Capture the cell that displays the provided text and extract its (X, Y) central coordinate. 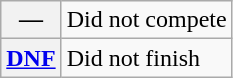
Did not finish (146, 58)
Did not compete (146, 20)
DNF (31, 58)
— (31, 20)
